Identify which cell holds the provided text, then report its (X, Y) central coordinate. 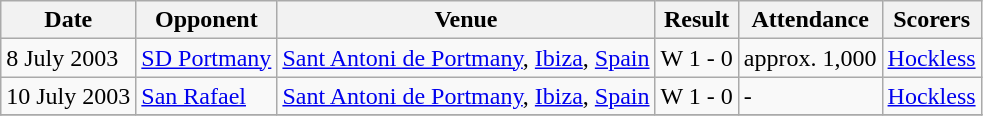
10 July 2003 (68, 96)
8 July 2003 (68, 58)
Date (68, 20)
Result (696, 20)
Attendance (810, 20)
approx. 1,000 (810, 58)
Venue (466, 20)
SD Portmany (206, 58)
Scorers (932, 20)
- (810, 96)
Opponent (206, 20)
San Rafael (206, 96)
